For the text-containing cell, return its midpoint in (x, y) coordinate format. 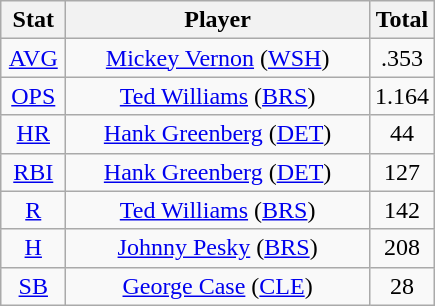
George Case (CLE) (218, 286)
127 (402, 172)
.353 (402, 58)
208 (402, 248)
142 (402, 210)
R (34, 210)
Player (218, 20)
HR (34, 134)
Total (402, 20)
SB (34, 286)
OPS (34, 96)
Johnny Pesky (BRS) (218, 248)
AVG (34, 58)
RBI (34, 172)
44 (402, 134)
Stat (34, 20)
Mickey Vernon (WSH) (218, 58)
1.164 (402, 96)
28 (402, 286)
H (34, 248)
